Return (X, Y) of the center of cell containing provided text 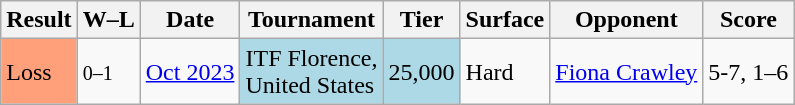
Tier (422, 20)
Hard (505, 72)
Surface (505, 20)
Oct 2023 (190, 72)
0–1 (108, 72)
Score (748, 20)
ITF Florence, United States (312, 72)
Result (39, 20)
Tournament (312, 20)
W–L (108, 20)
5-7, 1–6 (748, 72)
Fiona Crawley (626, 72)
Opponent (626, 20)
Date (190, 20)
25,000 (422, 72)
Loss (39, 72)
